Output the [X, Y] coordinate of the center of the cell containing the given text.  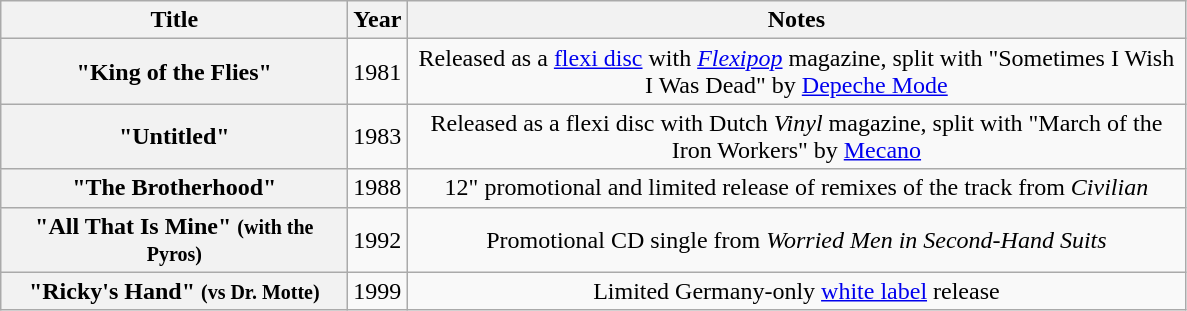
12" promotional and limited release of remixes of the track from Civilian [796, 188]
Released as a flexi disc with Dutch Vinyl magazine, split with "March of the Iron Workers" by Mecano [796, 136]
"The Brotherhood" [174, 188]
1983 [378, 136]
Released as a flexi disc with Flexipop magazine, split with "Sometimes I Wish I Was Dead" by Depeche Mode [796, 72]
1988 [378, 188]
Promotional CD single from Worried Men in Second-Hand Suits [796, 240]
"King of the Flies" [174, 72]
Limited Germany-only white label release [796, 291]
"All That Is Mine" (with the Pyros) [174, 240]
1992 [378, 240]
Title [174, 20]
"Untitled" [174, 136]
"Ricky's Hand" (vs Dr. Motte) [174, 291]
1981 [378, 72]
Notes [796, 20]
Year [378, 20]
1999 [378, 291]
